Provide the (x, y) coordinate of the cell's center where the given text is located.  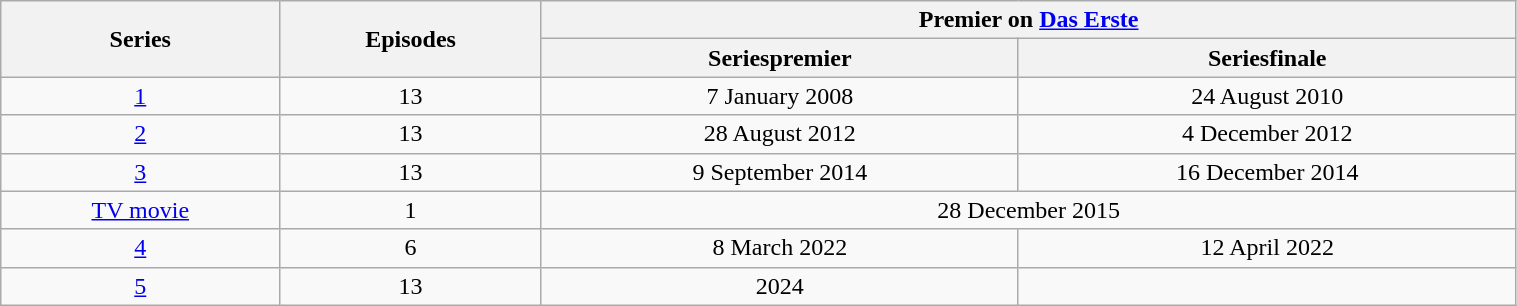
Seriespremier (780, 58)
Episodes (410, 39)
16 December 2014 (1267, 172)
2024 (780, 286)
4 (140, 248)
Seriesfinale (1267, 58)
5 (140, 286)
3 (140, 172)
12 April 2022 (1267, 248)
28 August 2012 (780, 134)
8 March 2022 (780, 248)
4 December 2012 (1267, 134)
6 (410, 248)
28 December 2015 (1028, 210)
TV movie (140, 210)
9 September 2014 (780, 172)
Premier on Das Erste (1028, 20)
24 August 2010 (1267, 96)
Series (140, 39)
7 January 2008 (780, 96)
2 (140, 134)
